Pinpoint the cell where the given text exists, returning its [x, y] midpoint coordinate. 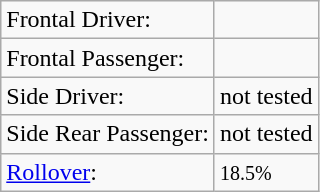
Rollover: [108, 172]
18.5% [266, 172]
Frontal Driver: [108, 20]
Frontal Passenger: [108, 58]
Side Rear Passenger: [108, 134]
Side Driver: [108, 96]
